Locate the cell with the specified text and output its [X, Y] center coordinate. 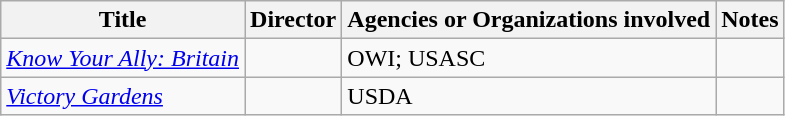
Victory Gardens [123, 96]
OWI; USASC [529, 58]
Notes [750, 20]
Title [123, 20]
Director [294, 20]
Know Your Ally: Britain [123, 58]
Agencies or Organizations involved [529, 20]
USDA [529, 96]
